Pinpoint the cell where the given text exists, returning its (X, Y) midpoint coordinate. 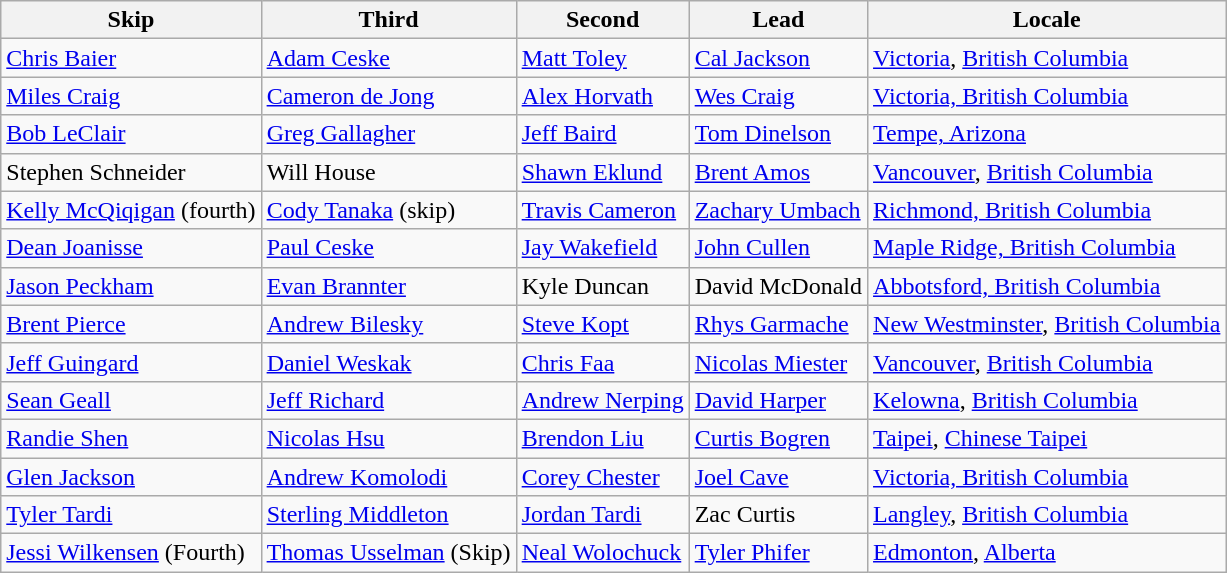
Nicolas Miester (778, 362)
Steve Kopt (602, 324)
Sean Geall (131, 400)
David McDonald (778, 286)
Stephen Schneider (131, 172)
Dean Joanisse (131, 248)
Andrew Komolodi (388, 477)
Sterling Middleton (388, 515)
Richmond, British Columbia (1047, 210)
Bob LeClair (131, 134)
Thomas Usselman (Skip) (388, 553)
Skip (131, 20)
Matt Toley (602, 58)
Chris Baier (131, 58)
Third (388, 20)
Jay Wakefield (602, 248)
Chris Faa (602, 362)
Neal Wolochuck (602, 553)
Wes Craig (778, 96)
Corey Chester (602, 477)
Tyler Phifer (778, 553)
Brendon Liu (602, 438)
Andrew Nerping (602, 400)
Curtis Bogren (778, 438)
Maple Ridge, British Columbia (1047, 248)
Brent Amos (778, 172)
Tempe, Arizona (1047, 134)
Zac Curtis (778, 515)
Brent Pierce (131, 324)
Jordan Tardi (602, 515)
Alex Horvath (602, 96)
Edmonton, Alberta (1047, 553)
Jeff Guingard (131, 362)
Tyler Tardi (131, 515)
David Harper (778, 400)
Abbotsford, British Columbia (1047, 286)
Kyle Duncan (602, 286)
Adam Ceske (388, 58)
Locale (1047, 20)
Miles Craig (131, 96)
Joel Cave (778, 477)
Paul Ceske (388, 248)
Cameron de Jong (388, 96)
Cal Jackson (778, 58)
Kelowna, British Columbia (1047, 400)
Travis Cameron (602, 210)
Shawn Eklund (602, 172)
Rhys Garmache (778, 324)
Jason Peckham (131, 286)
Taipei, Chinese Taipei (1047, 438)
Jeff Richard (388, 400)
Nicolas Hsu (388, 438)
Second (602, 20)
Zachary Umbach (778, 210)
Lead (778, 20)
Andrew Bilesky (388, 324)
Jessi Wilkensen (Fourth) (131, 553)
Tom Dinelson (778, 134)
Will House (388, 172)
Cody Tanaka (skip) (388, 210)
Glen Jackson (131, 477)
Langley, British Columbia (1047, 515)
Kelly McQiqigan (fourth) (131, 210)
John Cullen (778, 248)
Evan Brannter (388, 286)
Randie Shen (131, 438)
Daniel Weskak (388, 362)
New Westminster, British Columbia (1047, 324)
Jeff Baird (602, 134)
Greg Gallagher (388, 134)
